Output the (x, y) coordinate of the center of the cell containing the given text.  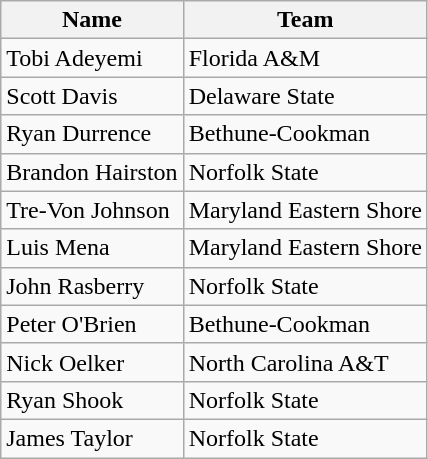
Tobi Adeyemi (92, 58)
North Carolina A&T (305, 362)
Delaware State (305, 96)
Team (305, 20)
Brandon Hairston (92, 172)
Nick Oelker (92, 362)
Florida A&M (305, 58)
John Rasberry (92, 286)
Name (92, 20)
Peter O'Brien (92, 324)
Ryan Shook (92, 400)
Tre-Von Johnson (92, 210)
Luis Mena (92, 248)
James Taylor (92, 438)
Ryan Durrence (92, 134)
Scott Davis (92, 96)
